For the text-containing cell, return its midpoint in (X, Y) coordinate format. 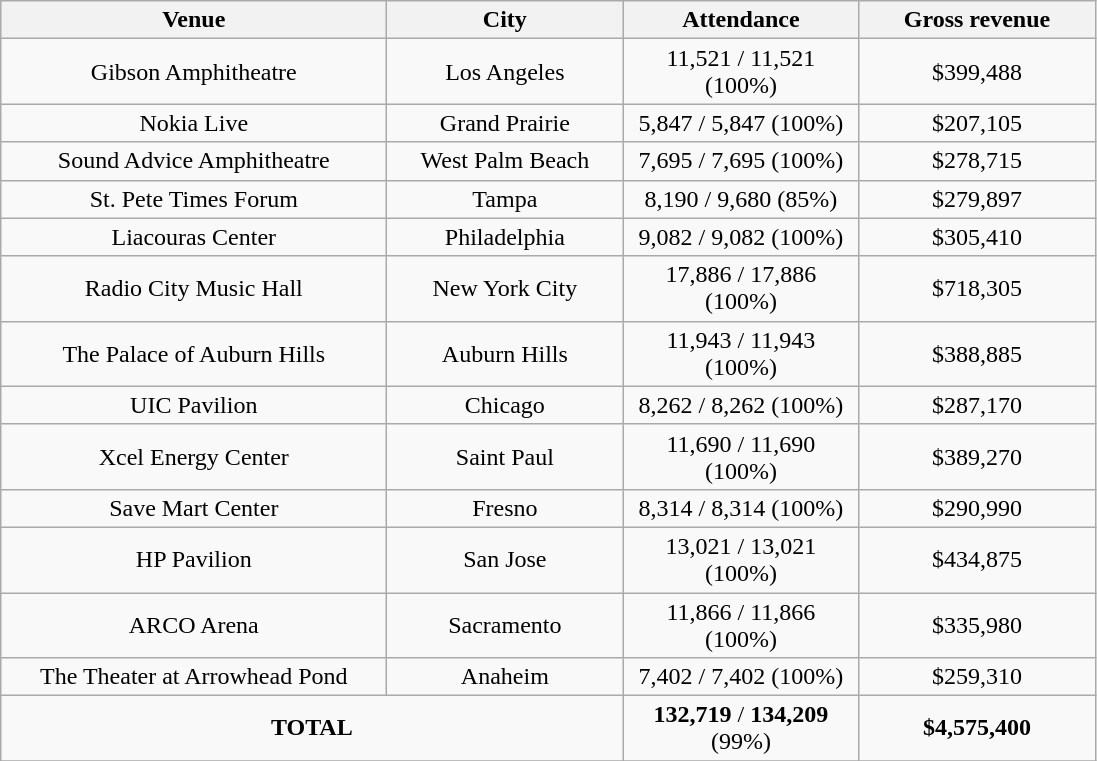
$259,310 (977, 677)
13,021 / 13,021 (100%) (741, 560)
Save Mart Center (194, 508)
Xcel Energy Center (194, 456)
$434,875 (977, 560)
Gibson Amphitheatre (194, 72)
San Jose (505, 560)
Anaheim (505, 677)
11,521 / 11,521 (100%) (741, 72)
Gross revenue (977, 20)
$718,305 (977, 288)
9,082 / 9,082 (100%) (741, 237)
HP Pavilion (194, 560)
St. Pete Times Forum (194, 199)
Nokia Live (194, 123)
Radio City Music Hall (194, 288)
Grand Prairie (505, 123)
11,690 / 11,690 (100%) (741, 456)
Auburn Hills (505, 354)
5,847 / 5,847 (100%) (741, 123)
$4,575,400 (977, 728)
$305,410 (977, 237)
$287,170 (977, 405)
7,695 / 7,695 (100%) (741, 161)
Fresno (505, 508)
$279,897 (977, 199)
Sound Advice Amphitheatre (194, 161)
$389,270 (977, 456)
Venue (194, 20)
$388,885 (977, 354)
ARCO Arena (194, 624)
West Palm Beach (505, 161)
Sacramento (505, 624)
11,866 / 11,866 (100%) (741, 624)
Attendance (741, 20)
Los Angeles (505, 72)
17,886 / 17,886 (100%) (741, 288)
The Palace of Auburn Hills (194, 354)
$335,980 (977, 624)
Tampa (505, 199)
$207,105 (977, 123)
Liacouras Center (194, 237)
UIC Pavilion (194, 405)
$278,715 (977, 161)
7,402 / 7,402 (100%) (741, 677)
Chicago (505, 405)
TOTAL (312, 728)
11,943 / 11,943 (100%) (741, 354)
Philadelphia (505, 237)
8,262 / 8,262 (100%) (741, 405)
The Theater at Arrowhead Pond (194, 677)
8,314 / 8,314 (100%) (741, 508)
132,719 / 134,209 (99%) (741, 728)
Saint Paul (505, 456)
$399,488 (977, 72)
City (505, 20)
$290,990 (977, 508)
8,190 / 9,680 (85%) (741, 199)
New York City (505, 288)
